Return (x, y) of the center of cell containing provided text 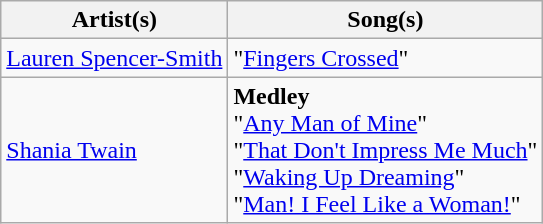
"Fingers Crossed" (386, 58)
Shania Twain (114, 150)
Lauren Spencer-Smith (114, 58)
Medley"Any Man of Mine""That Don't Impress Me Much""Waking Up Dreaming""Man! I Feel Like a Woman!" (386, 150)
Artist(s) (114, 20)
Song(s) (386, 20)
